Output the (X, Y) coordinate of the center of the cell containing the given text.  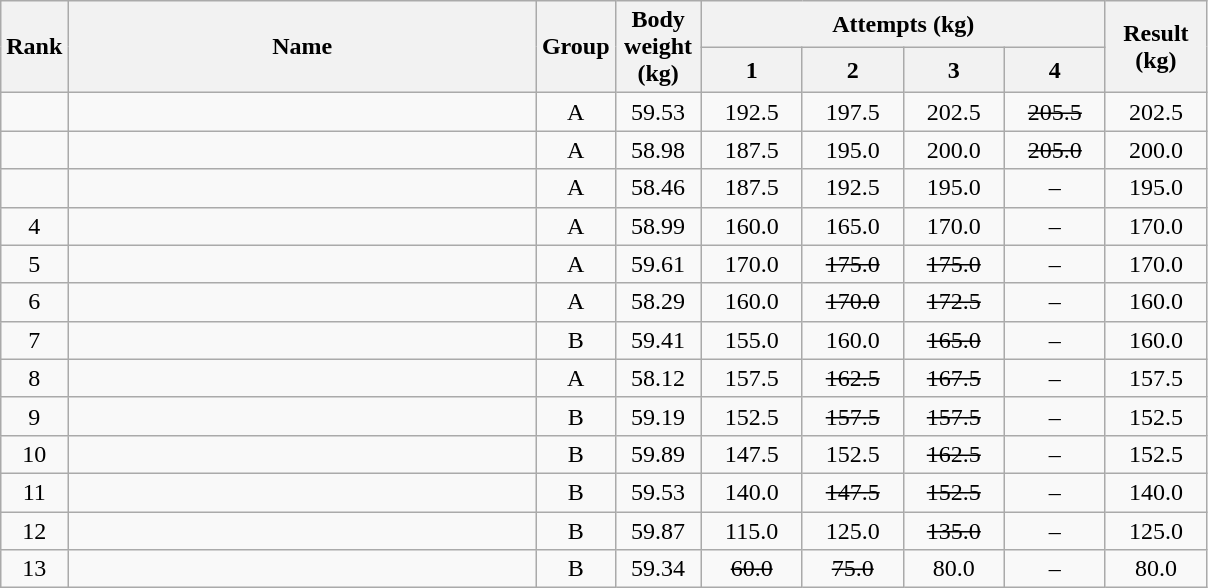
60.0 (752, 569)
7 (34, 340)
58.29 (658, 302)
3 (954, 70)
58.46 (658, 188)
8 (34, 378)
Attempts (kg) (903, 24)
58.12 (658, 378)
59.87 (658, 531)
10 (34, 454)
172.5 (954, 302)
59.89 (658, 454)
11 (34, 492)
Name (302, 47)
59.34 (658, 569)
Rank (34, 47)
115.0 (752, 531)
12 (34, 531)
58.98 (658, 150)
197.5 (852, 112)
167.5 (954, 378)
6 (34, 302)
Body weight (kg) (658, 47)
59.61 (658, 264)
205.5 (1054, 112)
59.19 (658, 416)
205.0 (1054, 150)
13 (34, 569)
58.99 (658, 226)
Result (kg) (1156, 47)
Group (576, 47)
155.0 (752, 340)
59.41 (658, 340)
75.0 (852, 569)
135.0 (954, 531)
9 (34, 416)
2 (852, 70)
1 (752, 70)
5 (34, 264)
